Search for the cell housing the specified text and yield its (X, Y) center coordinate. 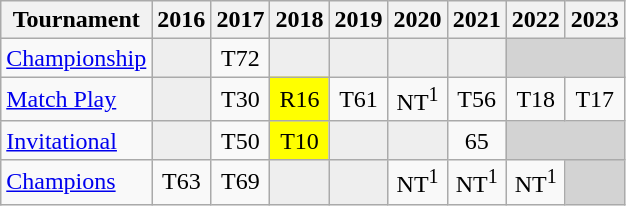
65 (476, 140)
2022 (536, 20)
2017 (240, 20)
Match Play (76, 100)
T69 (240, 182)
T30 (240, 100)
Invitational (76, 140)
2019 (358, 20)
T61 (358, 100)
Championship (76, 58)
R16 (300, 100)
2021 (476, 20)
T10 (300, 140)
2016 (182, 20)
T50 (240, 140)
2020 (418, 20)
Tournament (76, 20)
2018 (300, 20)
T72 (240, 58)
T56 (476, 100)
T17 (594, 100)
T18 (536, 100)
T63 (182, 182)
Champions (76, 182)
2023 (594, 20)
